Identify which cell holds the provided text, then report its (x, y) central coordinate. 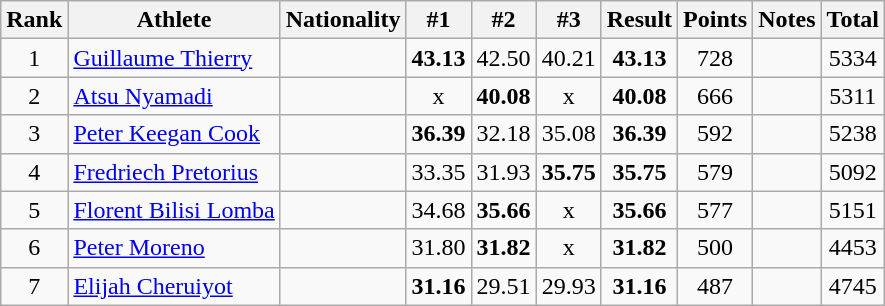
Atsu Nyamadi (174, 96)
3 (34, 134)
Fredriech Pretorius (174, 172)
34.68 (438, 210)
Guillaume Thierry (174, 58)
35.08 (568, 134)
#3 (568, 20)
Result (639, 20)
40.21 (568, 58)
5092 (853, 172)
32.18 (504, 134)
666 (716, 96)
33.35 (438, 172)
7 (34, 286)
2 (34, 96)
5334 (853, 58)
592 (716, 134)
Rank (34, 20)
Total (853, 20)
4745 (853, 286)
500 (716, 248)
42.50 (504, 58)
5238 (853, 134)
1 (34, 58)
579 (716, 172)
31.80 (438, 248)
Points (716, 20)
6 (34, 248)
4 (34, 172)
Peter Moreno (174, 248)
487 (716, 286)
#2 (504, 20)
5311 (853, 96)
29.51 (504, 286)
Elijah Cheruiyot (174, 286)
Athlete (174, 20)
Notes (787, 20)
577 (716, 210)
Peter Keegan Cook (174, 134)
5151 (853, 210)
Florent Bilisi Lomba (174, 210)
728 (716, 58)
31.93 (504, 172)
5 (34, 210)
#1 (438, 20)
29.93 (568, 286)
Nationality (343, 20)
4453 (853, 248)
